Scan for the cell matching the given text and deliver its [x, y] coordinate at center. 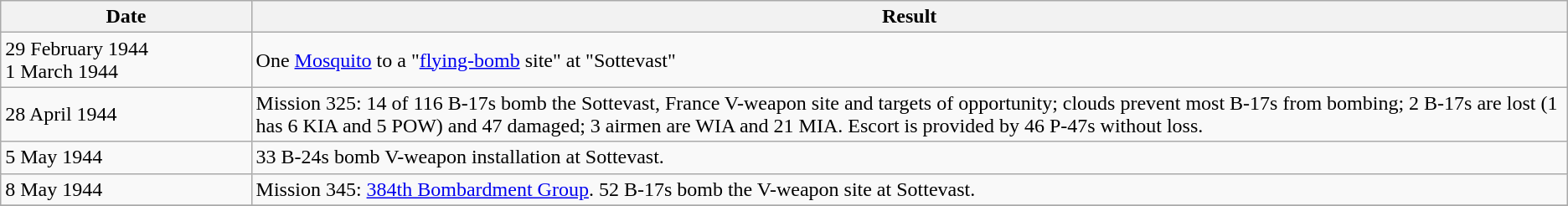
29 February 19441 March 1944 [126, 60]
Result [910, 17]
One Mosquito to a "flying-bomb site" at "Sottevast" [910, 60]
5 May 1944 [126, 157]
Date [126, 17]
33 B-24s bomb V-weapon installation at Sottevast. [910, 157]
8 May 1944 [126, 189]
28 April 1944 [126, 114]
Mission 345: 384th Bombardment Group. 52 B-17s bomb the V-weapon site at Sottevast. [910, 189]
